Search for the cell housing the specified text and yield its (x, y) center coordinate. 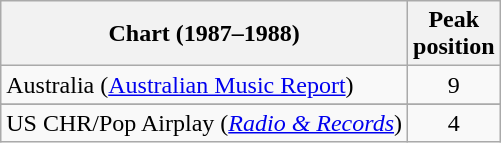
Chart (1987–1988) (204, 34)
4 (454, 123)
9 (454, 85)
Peakposition (454, 34)
Australia (Australian Music Report) (204, 85)
US CHR/Pop Airplay (Radio & Records) (204, 123)
